Determine the (x, y) coordinate at the center of the cell enclosing the given text.  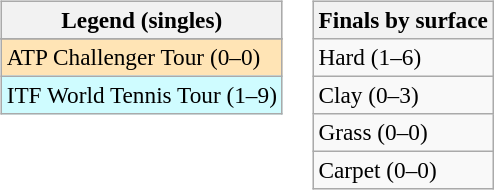
Finals by surface (403, 20)
Clay (0–3) (403, 95)
Legend (singles) (142, 20)
Carpet (0–0) (403, 171)
ATP Challenger Tour (0–0) (142, 57)
Hard (1–6) (403, 57)
Grass (0–0) (403, 133)
ITF World Tennis Tour (1–9) (142, 95)
